Extract the [x, y] coordinate from the center of the cell holding the provided text.  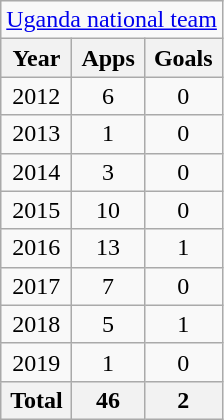
46 [108, 400]
6 [108, 96]
2014 [36, 172]
2016 [36, 248]
2018 [36, 324]
Total [36, 400]
Uganda national team [112, 20]
5 [108, 324]
2013 [36, 134]
Apps [108, 58]
2015 [36, 210]
2019 [36, 362]
2 [183, 400]
2017 [36, 286]
7 [108, 286]
10 [108, 210]
13 [108, 248]
2012 [36, 96]
Goals [183, 58]
Year [36, 58]
3 [108, 172]
